Provide the (X, Y) coordinate of the cell's center where the given text is located.  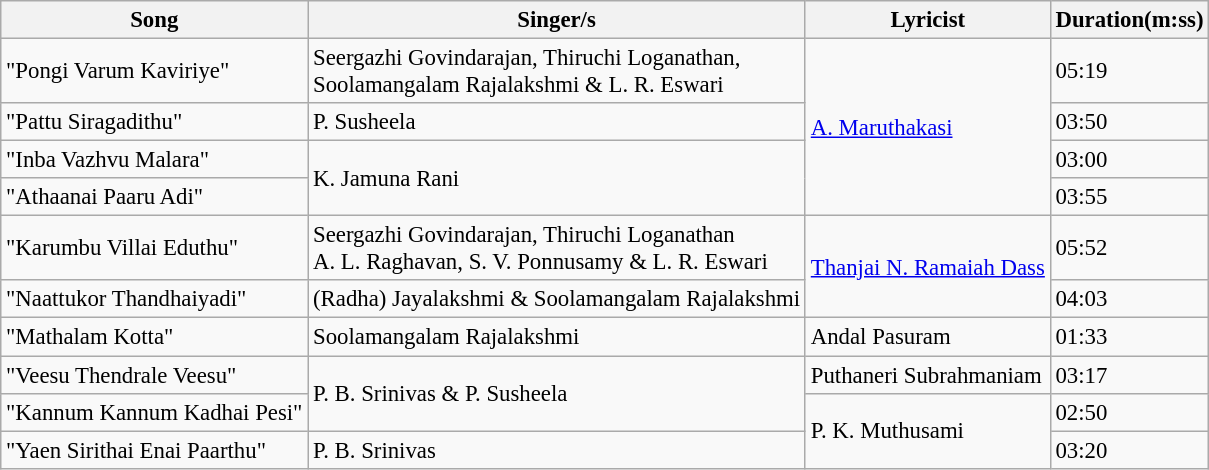
Puthaneri Subrahmaniam (928, 375)
"Yaen Sirithai Enai Paarthu" (154, 450)
01:33 (1130, 337)
02:50 (1130, 412)
Thanjai N. Ramaiah Dass (928, 267)
P. K. Muthusami (928, 430)
"Kannum Kannum Kadhai Pesi" (154, 412)
P. B. Srinivas (557, 450)
03:55 (1130, 197)
05:19 (1130, 72)
P. Susheela (557, 122)
Seergazhi Govindarajan, Thiruchi Loganathan,Soolamangalam Rajalakshmi & L. R. Eswari (557, 72)
Soolamangalam Rajalakshmi (557, 337)
03:00 (1130, 160)
"Pongi Varum Kaviriye" (154, 72)
P. B. Srinivas & P. Susheela (557, 394)
(Radha) Jayalakshmi & Soolamangalam Rajalakshmi (557, 299)
"Veesu Thendrale Veesu" (154, 375)
Singer/s (557, 20)
"Athaanai Paaru Adi" (154, 197)
Seergazhi Govindarajan, Thiruchi LoganathanA. L. Raghavan, S. V. Ponnusamy & L. R. Eswari (557, 248)
04:03 (1130, 299)
03:17 (1130, 375)
03:20 (1130, 450)
"Naattukor Thandhaiyadi" (154, 299)
03:50 (1130, 122)
Lyricist (928, 20)
Song (154, 20)
Duration(m:ss) (1130, 20)
"Mathalam Kotta" (154, 337)
"Inba Vazhvu Malara" (154, 160)
Andal Pasuram (928, 337)
05:52 (1130, 248)
"Karumbu Villai Eduthu" (154, 248)
"Pattu Siragadithu" (154, 122)
A. Maruthakasi (928, 128)
K. Jamuna Rani (557, 178)
